For the text-containing cell, return its midpoint in [X, Y] coordinate format. 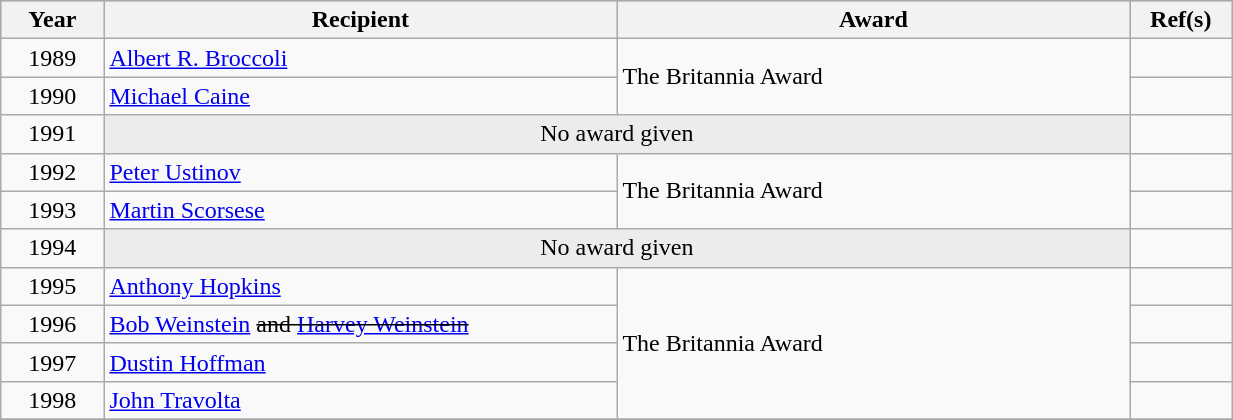
Recipient [360, 20]
Bob Weinstein and Harvey Weinstein [360, 324]
Anthony Hopkins [360, 286]
Albert R. Broccoli [360, 58]
1994 [52, 248]
1990 [52, 96]
1996 [52, 324]
Michael Caine [360, 96]
Award [874, 20]
1995 [52, 286]
Year [52, 20]
Ref(s) [1181, 20]
1992 [52, 172]
John Travolta [360, 400]
Dustin Hoffman [360, 362]
1997 [52, 362]
1989 [52, 58]
1998 [52, 400]
1991 [52, 134]
Martin Scorsese [360, 210]
1993 [52, 210]
Peter Ustinov [360, 172]
